Determine the [X, Y] coordinate at the center of the cell enclosing the given text.  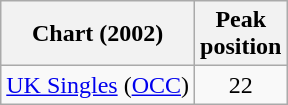
Peakposition [241, 34]
UK Singles (OCC) [98, 85]
22 [241, 85]
Chart (2002) [98, 34]
